From the cell containing the given text, extract its center point as (X, Y) coordinate. 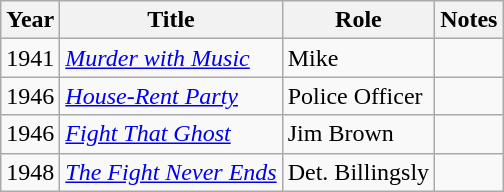
Role (358, 20)
Murder with Music (171, 58)
Title (171, 20)
Year (30, 20)
House-Rent Party (171, 96)
Police Officer (358, 96)
Fight That Ghost (171, 134)
Det. Billingsly (358, 172)
The Fight Never Ends (171, 172)
1941 (30, 58)
Notes (469, 20)
Jim Brown (358, 134)
Mike (358, 58)
1948 (30, 172)
